Capture the cell that displays the provided text and extract its (x, y) central coordinate. 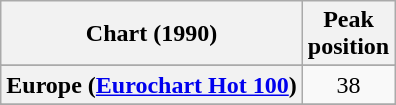
38 (348, 85)
Europe (Eurochart Hot 100) (152, 85)
Peakposition (348, 34)
Chart (1990) (152, 34)
